Output the [X, Y] coordinate of the center of the cell containing the given text.  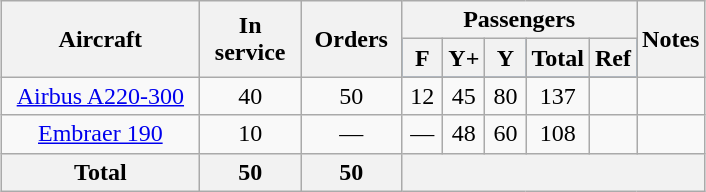
45 [464, 96]
80 [506, 96]
60 [506, 134]
Passengers [520, 20]
Airbus A220-300 [100, 96]
40 [250, 96]
Aircraft [100, 39]
In service [250, 39]
Notes [671, 39]
Y+ [464, 58]
12 [422, 96]
48 [464, 134]
10 [250, 134]
Ref [612, 58]
F [422, 58]
Embraer 190 [100, 134]
Orders [352, 39]
137 [558, 96]
Y [506, 58]
108 [558, 134]
